Scan for the cell matching the given text and deliver its (x, y) coordinate at center. 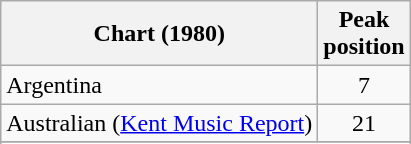
Australian (Kent Music Report) (160, 123)
21 (364, 123)
Chart (1980) (160, 34)
Argentina (160, 85)
Peakposition (364, 34)
7 (364, 85)
